Find where the given text appears and provide that cell's center as [X, Y] coordinate. 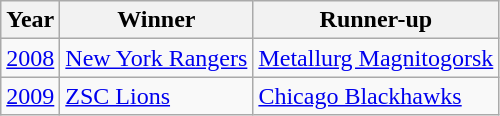
New York Rangers [156, 58]
Metallurg Magnitogorsk [376, 58]
Runner-up [376, 20]
Year [30, 20]
ZSC Lions [156, 96]
Winner [156, 20]
2009 [30, 96]
Chicago Blackhawks [376, 96]
2008 [30, 58]
